Search for the cell housing the specified text and yield its [x, y] center coordinate. 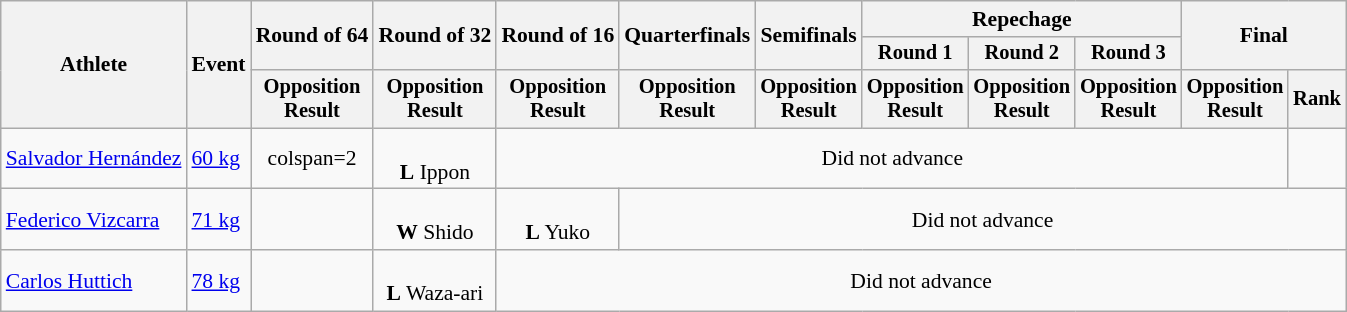
colspan=2 [312, 158]
Rank [1317, 99]
78 kg [218, 280]
Semifinals [808, 36]
Federico Vizcarra [94, 220]
Repechage [1022, 19]
Quarterfinals [687, 36]
71 kg [218, 220]
L Ippon [434, 158]
Event [218, 64]
Round of 64 [312, 36]
L Yuko [558, 220]
Carlos Huttich [94, 280]
Athlete [94, 64]
W Shido [434, 220]
Round of 16 [558, 36]
L Waza-ari [434, 280]
Final [1264, 36]
Round 1 [916, 54]
Salvador Hernández [94, 158]
Round 2 [1022, 54]
Round of 32 [434, 36]
Round 3 [1128, 54]
60 kg [218, 158]
